Capture the cell that displays the provided text and extract its [x, y] central coordinate. 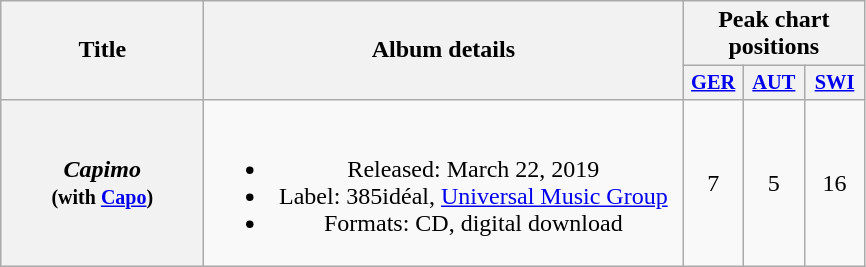
7 [714, 182]
Released: March 22, 2019Label: 385idéal, Universal Music GroupFormats: CD, digital download [444, 182]
16 [834, 182]
Peak chart positions [774, 34]
AUT [774, 83]
5 [774, 182]
Capimo(with Capo) [102, 182]
SWI [834, 83]
Title [102, 50]
GER [714, 83]
Album details [444, 50]
